Find where the given text appears and provide that cell's center as [x, y] coordinate. 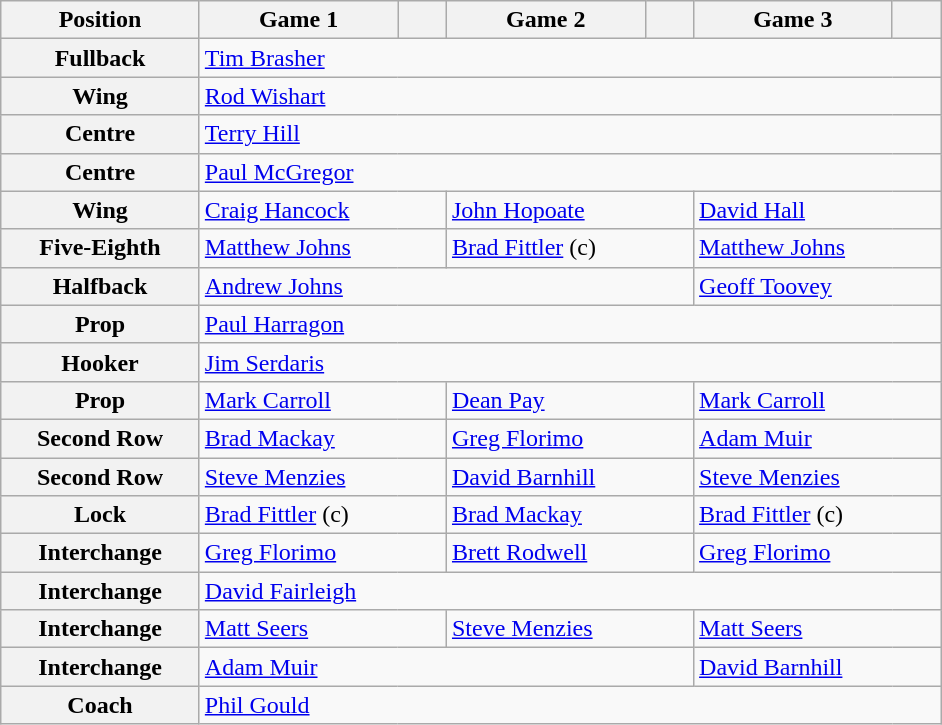
Andrew Johns [446, 286]
Craig Hancock [322, 210]
Game 3 [794, 20]
Game 2 [546, 20]
Hooker [100, 362]
Game 1 [298, 20]
Lock [100, 515]
Rod Wishart [570, 96]
Five-Eighth [100, 248]
Terry Hill [570, 134]
Position [100, 20]
Jim Serdaris [570, 362]
John Hopoate [570, 210]
Tim Brasher [570, 58]
Coach [100, 705]
Fullback [100, 58]
Halfback [100, 286]
Paul McGregor [570, 172]
Phil Gould [570, 705]
Paul Harragon [570, 324]
Geoff Toovey [818, 286]
David Fairleigh [570, 591]
Dean Pay [570, 400]
Brett Rodwell [570, 553]
David Hall [818, 210]
